Identify which cell holds the provided text, then report its [X, Y] central coordinate. 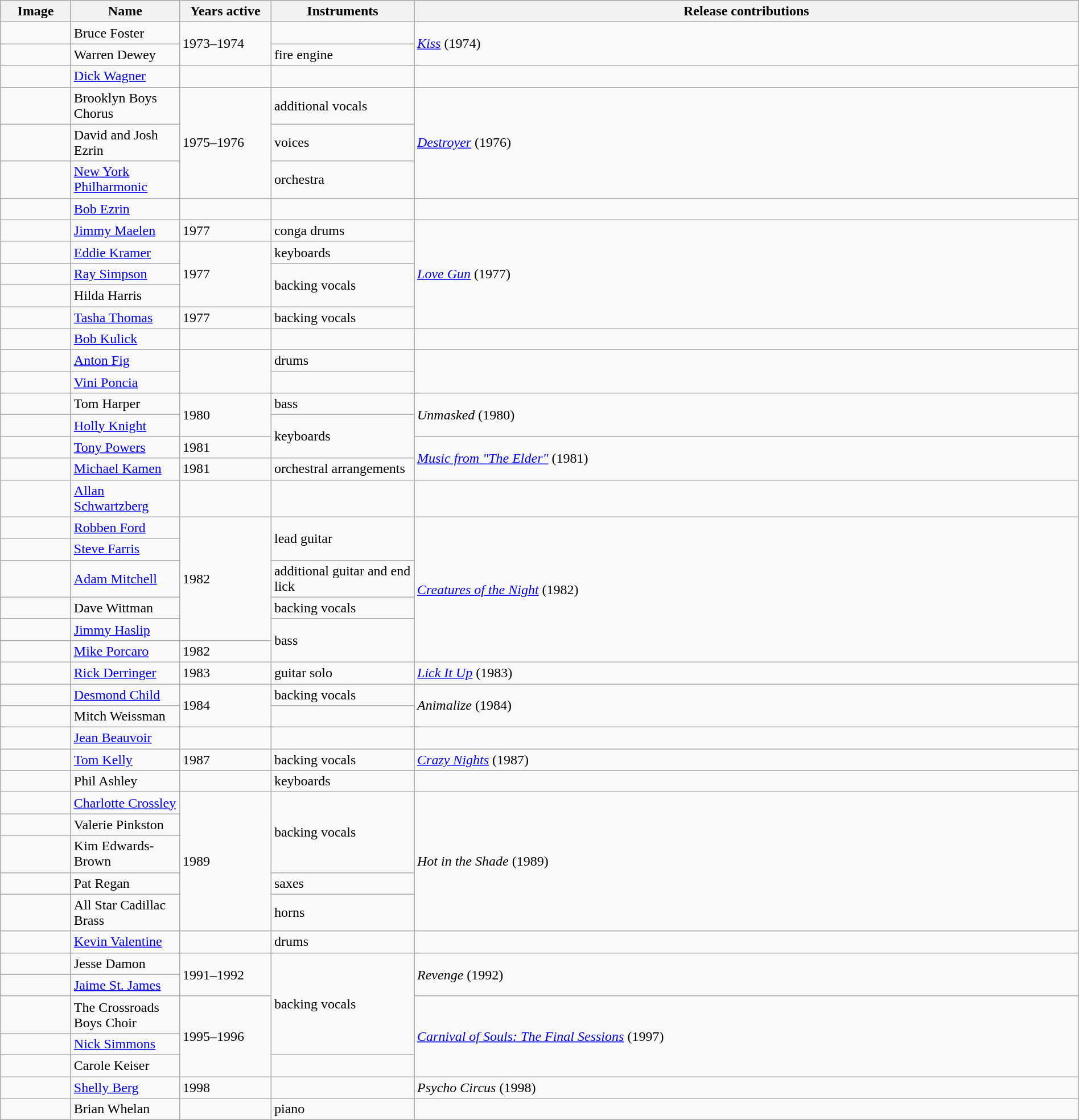
Phil Ashley [125, 781]
Holly Knight [125, 426]
Brooklyn Boys Chorus [125, 106]
Carole Keiser [125, 1065]
Name [125, 11]
Nick Simmons [125, 1044]
Dave Wittman [125, 608]
Mike Porcaro [125, 651]
Release contributions [747, 11]
1998 [225, 1088]
Image [36, 11]
Brian Whelan [125, 1109]
Rick Derringer [125, 673]
Tom Kelly [125, 760]
Music from "The Elder" (1981) [747, 458]
Psycho Circus (1998) [747, 1088]
additional guitar and end lick [343, 578]
Bob Ezrin [125, 209]
Creatures of the Night (1982) [747, 590]
Vini Poncia [125, 382]
Bob Kulick [125, 339]
Kim Edwards-Brown [125, 854]
Love Gun (1977) [747, 274]
additional vocals [343, 106]
Lick It Up (1983) [747, 673]
Valerie Pinkston [125, 825]
Anton Fig [125, 361]
guitar solo [343, 673]
Robben Ford [125, 528]
Eddie Kramer [125, 252]
Instruments [343, 11]
conga drums [343, 230]
The Crossroads Boys Choir [125, 1014]
Crazy Nights (1987) [747, 760]
orchestra [343, 180]
1995–1996 [225, 1036]
Shelly Berg [125, 1088]
1983 [225, 673]
Adam Mitchell [125, 578]
lead guitar [343, 538]
Dick Wagner [125, 76]
Pat Regan [125, 883]
Unmasked (1980) [747, 415]
1973–1974 [225, 44]
Revenge (1992) [747, 974]
Jaime St. James [125, 985]
Hilda Harris [125, 295]
voices [343, 142]
1975–1976 [225, 142]
Tony Powers [125, 447]
fire engine [343, 55]
orchestral arrangements [343, 469]
Allan Schwartzberg [125, 499]
Steve Farris [125, 549]
Hot in the Shade (1989) [747, 862]
Mitch Weissman [125, 717]
All Star Cadillac Brass [125, 913]
Jimmy Maelen [125, 230]
Jimmy Haslip [125, 629]
horns [343, 913]
Animalize (1984) [747, 706]
Kiss (1974) [747, 44]
Desmond Child [125, 695]
1984 [225, 706]
Carnival of Souls: The Final Sessions (1997) [747, 1036]
piano [343, 1109]
1987 [225, 760]
Jean Beauvoir [125, 738]
Years active [225, 11]
saxes [343, 883]
Ray Simpson [125, 274]
Tom Harper [125, 404]
David and Josh Ezrin [125, 142]
1989 [225, 862]
Tasha Thomas [125, 317]
Warren Dewey [125, 55]
Charlotte Crossley [125, 803]
Jesse Damon [125, 963]
New York Philharmonic [125, 180]
1980 [225, 415]
Kevin Valentine [125, 942]
Bruce Foster [125, 33]
Michael Kamen [125, 469]
1991–1992 [225, 974]
Destroyer (1976) [747, 142]
